Provide the [x, y] coordinate of the cell's center where the given text is located.  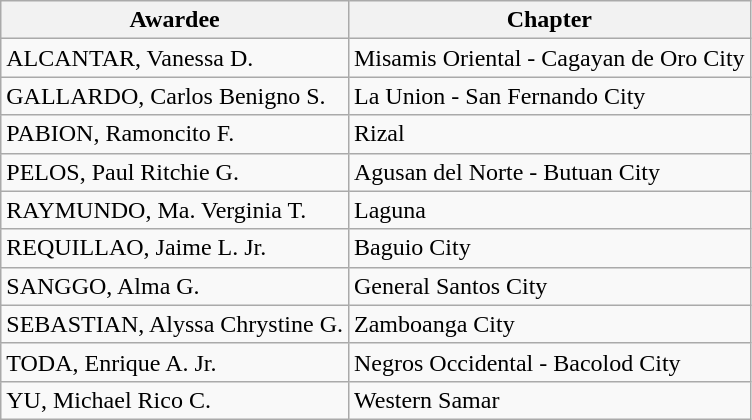
PELOS, Paul Ritchie G. [175, 172]
Chapter [549, 20]
GALLARDO, Carlos Benigno S. [175, 96]
Awardee [175, 20]
RAYMUNDO, Ma. Verginia T. [175, 210]
La Union - San Fernando City [549, 96]
SANGGO, Alma G. [175, 286]
TODA, Enrique A. Jr. [175, 362]
REQUILLAO, Jaime L. Jr. [175, 248]
Western Samar [549, 400]
SEBASTIAN, Alyssa Chrystine G. [175, 324]
General Santos City [549, 286]
Baguio City [549, 248]
ALCANTAR, Vanessa D. [175, 58]
PABION, Ramoncito F. [175, 134]
Zamboanga City [549, 324]
Negros Occidental - Bacolod City [549, 362]
YU, Michael Rico C. [175, 400]
Misamis Oriental - Cagayan de Oro City [549, 58]
Laguna [549, 210]
Agusan del Norte - Butuan City [549, 172]
Rizal [549, 134]
